Provide the [X, Y] coordinate of the cell's center where the given text is located.  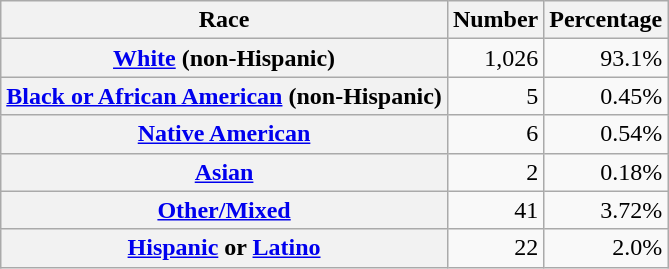
Native American [224, 134]
Asian [224, 172]
0.18% [606, 172]
93.1% [606, 58]
Number [495, 20]
2 [495, 172]
3.72% [606, 210]
0.45% [606, 96]
41 [495, 210]
Other/Mixed [224, 210]
White (non-Hispanic) [224, 58]
6 [495, 134]
Hispanic or Latino [224, 248]
22 [495, 248]
Percentage [606, 20]
1,026 [495, 58]
0.54% [606, 134]
Race [224, 20]
2.0% [606, 248]
Black or African American (non-Hispanic) [224, 96]
5 [495, 96]
